Find where the given text appears and provide that cell's center as [x, y] coordinate. 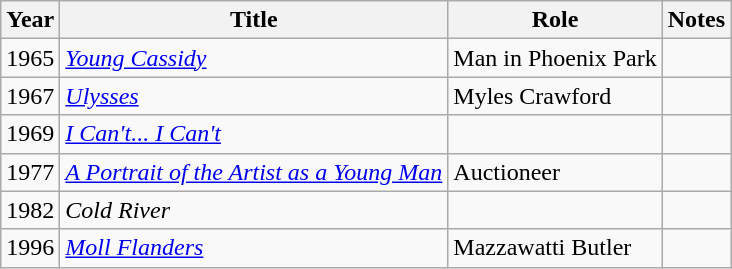
Cold River [254, 210]
Mazzawatti Butler [555, 248]
1977 [30, 172]
Young Cassidy [254, 58]
1967 [30, 96]
1982 [30, 210]
1969 [30, 134]
Man in Phoenix Park [555, 58]
I Can't... I Can't [254, 134]
Role [555, 20]
Year [30, 20]
Moll Flanders [254, 248]
Title [254, 20]
Ulysses [254, 96]
Notes [696, 20]
A Portrait of the Artist as a Young Man [254, 172]
1996 [30, 248]
1965 [30, 58]
Myles Crawford [555, 96]
Auctioneer [555, 172]
